Identify which cell holds the provided text, then report its (x, y) central coordinate. 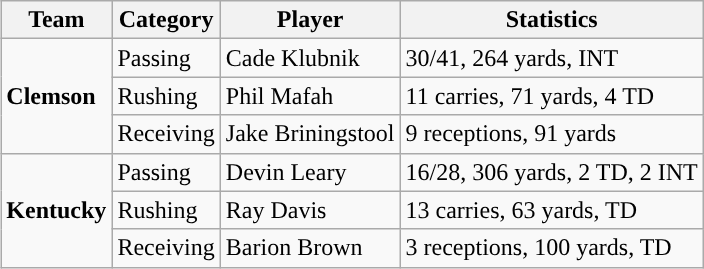
Clemson (56, 96)
Jake Briningstool (310, 134)
Devin Leary (310, 172)
Ray Davis (310, 210)
9 receptions, 91 yards (552, 134)
Cade Klubnik (310, 58)
13 carries, 63 yards, TD (552, 210)
Barion Brown (310, 248)
Kentucky (56, 210)
Phil Mafah (310, 96)
Player (310, 20)
Team (56, 20)
16/28, 306 yards, 2 TD, 2 INT (552, 172)
3 receptions, 100 yards, TD (552, 248)
Category (166, 20)
Statistics (552, 20)
30/41, 264 yards, INT (552, 58)
11 carries, 71 yards, 4 TD (552, 96)
